Locate the cell with the specified text and output its (x, y) center coordinate. 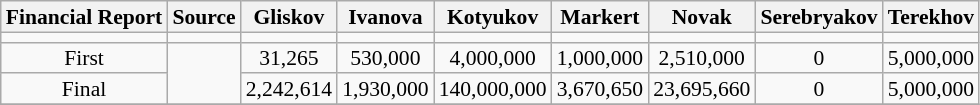
2,510,000 (702, 58)
Source (204, 16)
Ivanova (385, 16)
2,242,614 (289, 90)
Serebryakov (818, 16)
23,695,660 (702, 90)
3,670,650 (600, 90)
Terekhov (931, 16)
Final (84, 90)
1,000,000 (600, 58)
First (84, 58)
4,000,000 (493, 58)
Kotyukov (493, 16)
530,000 (385, 58)
140,000,000 (493, 90)
Markert (600, 16)
Gliskov (289, 16)
31,265 (289, 58)
Novak (702, 16)
1,930,000 (385, 90)
Financial Report (84, 16)
